Detect which cell encompasses the target text, then output its [X, Y] center coordinate. 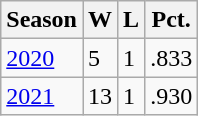
L [132, 20]
13 [100, 96]
5 [100, 58]
Season [42, 20]
.833 [172, 58]
Pct. [172, 20]
2021 [42, 96]
W [100, 20]
2020 [42, 58]
.930 [172, 96]
